Determine the (x, y) coordinate at the center of the cell enclosing the given text.  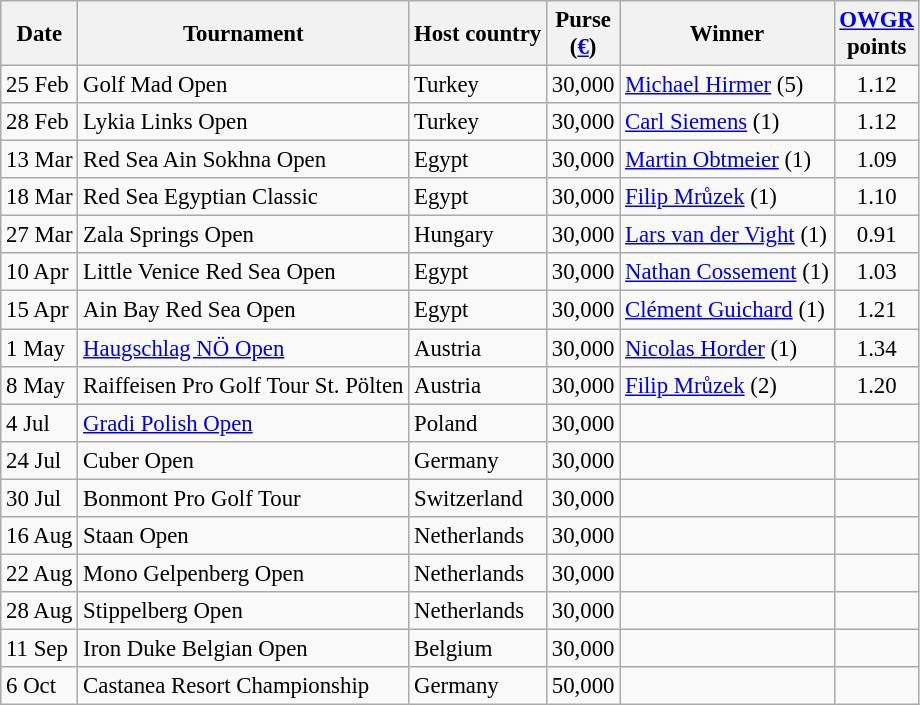
Bonmont Pro Golf Tour (244, 498)
1.21 (876, 310)
Golf Mad Open (244, 85)
Martin Obtmeier (1) (727, 160)
10 Apr (40, 273)
OWGRpoints (876, 34)
4 Jul (40, 423)
Lykia Links Open (244, 122)
1.20 (876, 385)
16 Aug (40, 536)
18 Mar (40, 197)
Iron Duke Belgian Open (244, 648)
Mono Gelpenberg Open (244, 573)
Red Sea Ain Sokhna Open (244, 160)
Michael Hirmer (5) (727, 85)
Poland (478, 423)
30 Jul (40, 498)
24 Jul (40, 460)
27 Mar (40, 235)
Lars van der Vight (1) (727, 235)
1.34 (876, 348)
Little Venice Red Sea Open (244, 273)
1.10 (876, 197)
Ain Bay Red Sea Open (244, 310)
8 May (40, 385)
Date (40, 34)
Tournament (244, 34)
25 Feb (40, 85)
1.03 (876, 273)
6 Oct (40, 686)
Filip Mrůzek (2) (727, 385)
0.91 (876, 235)
Belgium (478, 648)
Cuber Open (244, 460)
1 May (40, 348)
Haugschlag NÖ Open (244, 348)
Purse(€) (582, 34)
Nathan Cossement (1) (727, 273)
Hungary (478, 235)
11 Sep (40, 648)
50,000 (582, 686)
28 Aug (40, 611)
Staan Open (244, 536)
28 Feb (40, 122)
Nicolas Horder (1) (727, 348)
Carl Siemens (1) (727, 122)
Stippelberg Open (244, 611)
Winner (727, 34)
Clément Guichard (1) (727, 310)
Raiffeisen Pro Golf Tour St. Pölten (244, 385)
Gradi Polish Open (244, 423)
Host country (478, 34)
Castanea Resort Championship (244, 686)
1.09 (876, 160)
22 Aug (40, 573)
Filip Mrůzek (1) (727, 197)
Red Sea Egyptian Classic (244, 197)
Switzerland (478, 498)
13 Mar (40, 160)
15 Apr (40, 310)
Zala Springs Open (244, 235)
